Detect which cell encompasses the target text, then output its (X, Y) center coordinate. 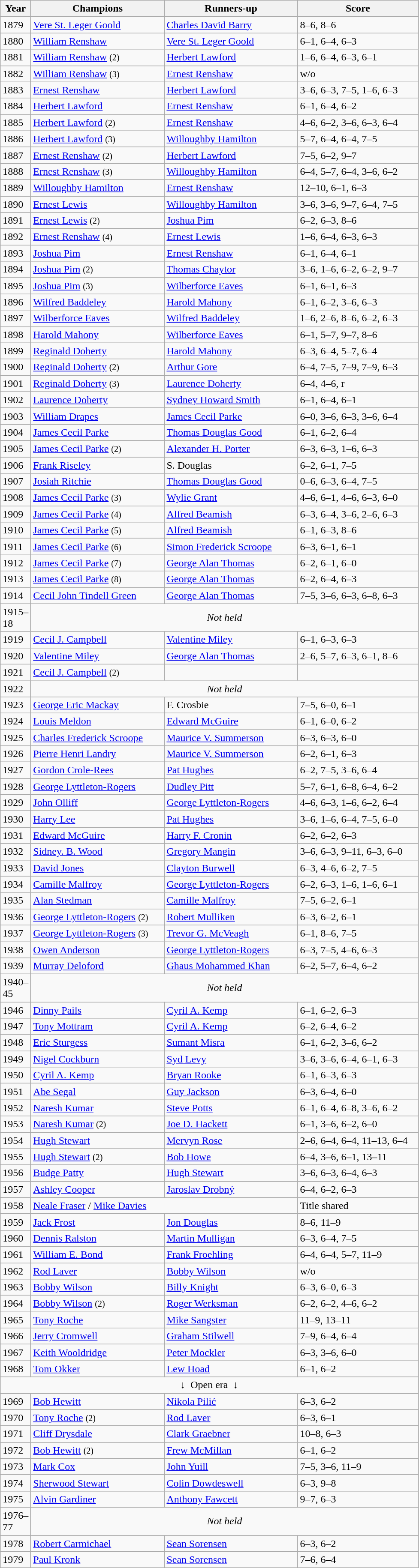
3–6, 1–6, 6–4, 7–5, 6–0 (358, 819)
Alexander H. Porter (231, 449)
Ernest Renshaw (4) (98, 237)
6–4, 3–6, 6–1, 13–11 (358, 1157)
Jack Frost (98, 1222)
1892 (15, 237)
1964 (15, 1304)
Roger Werksman (231, 1304)
Ashley Cooper (98, 1189)
6–3, 9–8 (358, 1483)
1946 (15, 1010)
Title shared (358, 1206)
1903 (15, 416)
6–1, 6–3, 8–6 (358, 530)
Score (358, 9)
Bob Hewitt (2) (98, 1450)
1936 (15, 917)
1923 (15, 705)
Thomas Chaytor (231, 269)
James Cecil Parke (2) (98, 449)
James Cecil Parke (3) (98, 498)
1907 (15, 482)
1–6, 6–4, 6–3, 6–3 (358, 237)
Peter Mockler (231, 1353)
1911 (15, 547)
1902 (15, 400)
1906 (15, 465)
6–0, 3–6, 6–3, 3–6, 6–4 (358, 416)
6–1, 6–2, 3–6, 6–2 (358, 1043)
8–6, 8–6 (358, 25)
Cliff Drysdale (98, 1434)
6–1, 6–2, 6–4 (358, 432)
6–3, 6–1, 6–1 (358, 547)
1893 (15, 253)
1937 (15, 933)
6–2, 6–1, 7–5 (358, 465)
1966 (15, 1336)
6–4, 4–6, r (358, 383)
Louis Meldon (98, 721)
4–6, 6–1, 4–6, 6–3, 6–0 (358, 498)
1961 (15, 1254)
Reginald Doherty (3) (98, 383)
1883 (15, 90)
Sumant Misra (231, 1043)
1895 (15, 286)
1889 (15, 188)
Frew McMillan (231, 1450)
6–3, 6–2, 6–1 (358, 917)
3–6, 6–3, 9–11, 6–3, 6–0 (358, 852)
1884 (15, 106)
6–3, 6–3, 1–6, 6–3 (358, 449)
1954 (15, 1140)
1926 (15, 754)
7–6, 6–4 (358, 1560)
12–10, 6–1, 6–3 (358, 188)
1908 (15, 498)
1881 (15, 57)
6–3, 6–1 (358, 1418)
Ghaus Mohammed Khan (231, 966)
2–6, 6–4, 6–4, 11–13, 6–4 (358, 1140)
Joshua Pim (2) (98, 269)
6–2, 6–1, 6–0 (358, 563)
1897 (15, 318)
1947 (15, 1026)
1894 (15, 269)
1909 (15, 514)
1975 (15, 1499)
Nikola Pilić (231, 1401)
James Cecil Parke (8) (98, 579)
Sherwood Stewart (98, 1483)
6–2, 5–7, 6–4, 6–2 (358, 966)
Cecil J. Campbell (2) (98, 672)
Alvin Gardiner (98, 1499)
Syd Levy (231, 1059)
Martin Mulligan (231, 1238)
1922 (15, 688)
1967 (15, 1353)
1956 (15, 1173)
1924 (15, 721)
George Eric Mackay (98, 705)
1–6, 6–4, 6–3, 6–1 (358, 57)
7–5, 3–6, 6–3, 6–8, 6–3 (358, 595)
Jon Douglas (231, 1222)
1938 (15, 949)
↓ Open era ↓ (209, 1385)
3–6, 6–3, 7–5, 1–6, 6–3 (358, 90)
1978 (15, 1544)
6–2, 6–3, 1–6, 1–6, 6–1 (358, 884)
Charles Frederick Scroope (98, 737)
Clark Graebner (231, 1434)
6–2, 6–2, 6–3 (358, 835)
1955 (15, 1157)
1898 (15, 335)
Wylie Grant (231, 498)
Graham Stilwell (231, 1336)
Ernest Renshaw (3) (98, 171)
6–1, 6–4, 6–8, 3–6, 6–2 (358, 1108)
1931 (15, 835)
Colin Dowdeswell (231, 1483)
Naresh Kumar (2) (98, 1124)
1969 (15, 1401)
6–4, 6–4, 5–7, 11–9 (358, 1254)
Harry F. Cronin (231, 835)
Dudley Pitt (231, 787)
George Lyttleton-Rogers (2) (98, 917)
Owen Anderson (98, 949)
3–6, 6–3, 6–4, 6–3 (358, 1173)
1930 (15, 819)
Paul Kronk (98, 1560)
1959 (15, 1222)
1879 (15, 25)
Tom Okker (98, 1369)
Eric Sturgess (98, 1043)
Steve Potts (231, 1108)
Ernest Renshaw (2) (98, 155)
6–2, 6–4, 6–3 (358, 579)
James Cecil Parke (6) (98, 547)
1939 (15, 966)
1940–45 (15, 988)
Cecil John Tindell Green (98, 595)
1974 (15, 1483)
1963 (15, 1287)
Lew Hoad (231, 1369)
1968 (15, 1369)
1929 (15, 803)
1888 (15, 171)
6–3, 7–5, 4–6, 6–3 (358, 949)
George Lyttleton-Rogers (3) (98, 933)
William Drapes (98, 416)
Dennis Ralston (98, 1238)
1904 (15, 432)
1882 (15, 74)
Bob Hewitt (98, 1401)
Joshua Pim (3) (98, 286)
1962 (15, 1271)
Dinny Pails (98, 1010)
6–3, 6–4, 3–6, 2–6, 6–3 (358, 514)
3–6, 3–6, 9–7, 6–4, 7–5 (358, 204)
6–2, 6–4, 6–2 (358, 1026)
6–2, 6–2, 4–6, 6–2 (358, 1304)
6–1, 6–2, 3–6, 6–3 (358, 302)
Reginald Doherty (2) (98, 367)
1934 (15, 884)
6–3, 3–6, 6–0 (358, 1353)
Robert Mulliken (231, 917)
1953 (15, 1124)
1927 (15, 770)
1905 (15, 449)
Tony Roche (2) (98, 1418)
William Renshaw (3) (98, 74)
1950 (15, 1075)
Gregory Mangin (231, 852)
1951 (15, 1092)
James Cecil Parke (4) (98, 514)
6–1, 8–6, 7–5 (358, 933)
1887 (15, 155)
5–7, 6–4, 6–4, 7–5 (358, 139)
Bobby Wilson (2) (98, 1304)
1925 (15, 737)
James Cecil Parke (5) (98, 530)
6–4, 5–7, 6–4, 3–6, 6–2 (358, 171)
Hugh Stewart (2) (98, 1157)
F. Crosbie (231, 705)
1935 (15, 901)
1958 (15, 1206)
6–1, 5–7, 9–7, 8–6 (358, 335)
Jerry Cromwell (98, 1336)
1973 (15, 1466)
1920 (15, 656)
Pierre Henri Landry (98, 754)
6–2, 6–3, 8–6 (358, 221)
1901 (15, 383)
1952 (15, 1108)
1915–18 (15, 618)
1910 (15, 530)
6–2, 6–1, 6–3 (358, 754)
1914 (15, 595)
John Olliff (98, 803)
6–4, 7–5, 7–9, 7–9, 6–3 (358, 367)
9–7, 6–3 (358, 1499)
William Renshaw (98, 41)
6–2, 7–5, 3–6, 6–4 (358, 770)
Naresh Kumar (98, 1108)
4–6, 6–2, 3–6, 6–3, 6–4 (358, 123)
1957 (15, 1189)
1976–77 (15, 1521)
Robert Carmichael (98, 1544)
1970 (15, 1418)
Bryan Rooke (231, 1075)
7–5, 6–2, 9–7 (358, 155)
7–5, 6–0, 6–1 (358, 705)
1912 (15, 563)
4–6, 6–3, 1–6, 6–2, 6–4 (358, 803)
1960 (15, 1238)
8–6, 11–9 (358, 1222)
Keith Wooldridge (98, 1353)
Mike Sangster (231, 1320)
5–7, 6–1, 6–8, 6–4, 6–2 (358, 787)
6–4, 6–2, 6–3 (358, 1189)
Herbert Lawford (2) (98, 123)
Nigel Cockburn (98, 1059)
S. Douglas (231, 465)
6–3, 6–3, 6–0 (358, 737)
1891 (15, 221)
1933 (15, 868)
Runners-up (231, 9)
1972 (15, 1450)
Josiah Ritchie (98, 482)
1919 (15, 640)
Jaroslav Drobný (231, 1189)
1896 (15, 302)
Joe D. Hackett (231, 1124)
Guy Jackson (231, 1092)
Sydney Howard Smith (231, 400)
James Cecil Parke (7) (98, 563)
1900 (15, 367)
Reginald Doherty (98, 351)
Charles David Barry (231, 25)
3–6, 3–6, 6–4, 6–1, 6–3 (358, 1059)
1932 (15, 852)
Tony Mottram (98, 1026)
1948 (15, 1043)
6–3, 6–0, 6–3 (358, 1287)
1979 (15, 1560)
1880 (15, 41)
Harry Lee (98, 819)
1921 (15, 672)
6–1, 3–6, 6–2, 6–0 (358, 1124)
1885 (15, 123)
1899 (15, 351)
6–1, 6–4, 6–2 (358, 106)
Trevor G. McVeagh (231, 933)
David Jones (98, 868)
Billy Knight (231, 1287)
1913 (15, 579)
1949 (15, 1059)
Mark Cox (98, 1466)
William Renshaw (2) (98, 57)
Frank Riseley (98, 465)
John Yuill (231, 1466)
Neale Fraser / Mike Davies (164, 1206)
Ernest Lewis (2) (98, 221)
Year (15, 9)
6–3, 4–6, 6–2, 7–5 (358, 868)
Cecil J. Campbell (98, 640)
Herbert Lawford (3) (98, 139)
10–8, 6–3 (358, 1434)
Tony Roche (98, 1320)
Clayton Burwell (231, 868)
Arthur Gore (231, 367)
1928 (15, 787)
1965 (15, 1320)
Murray Deloford (98, 966)
11–9, 13–11 (358, 1320)
1886 (15, 139)
1890 (15, 204)
6–1, 6–0, 6–2 (358, 721)
Abe Segal (98, 1092)
1971 (15, 1434)
Bob Howe (231, 1157)
Simon Frederick Scroope (231, 547)
Sidney. B. Wood (98, 852)
0–6, 6–3, 6–4, 7–5 (358, 482)
6–3, 6–4, 5–7, 6–4 (358, 351)
Anthony Fawcett (231, 1499)
Alan Stedman (98, 901)
6–3, 6–4, 7–5 (358, 1238)
Gordon Crole-Rees (98, 770)
William E. Bond (98, 1254)
Champions (98, 9)
3–6, 1–6, 6–2, 6–2, 9–7 (358, 269)
7–5, 3–6, 11–9 (358, 1466)
6–1, 6–2, 6–3 (358, 1010)
Budge Patty (98, 1173)
2–6, 5–7, 6–3, 6–1, 8–6 (358, 656)
6–1, 6–4, 6–3 (358, 41)
7–9, 6–4, 6–4 (358, 1336)
Mervyn Rose (231, 1140)
6–3, 6–4, 6–0 (358, 1092)
7–5, 6–2, 6–1 (358, 901)
1–6, 2–6, 8–6, 6–2, 6–3 (358, 318)
6–1, 6–1, 6–3 (358, 286)
Frank Froehling (231, 1254)
